For the text-containing cell, return its midpoint in [x, y] coordinate format. 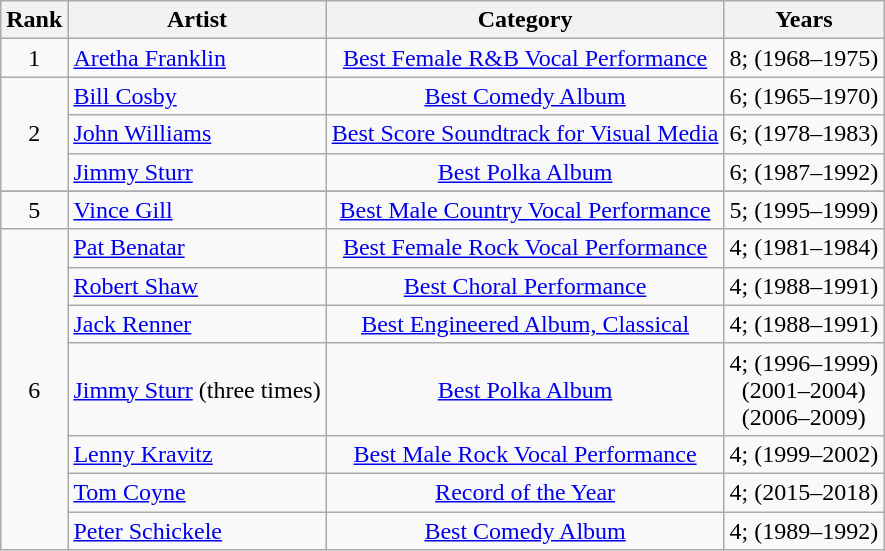
6; (1987–1992) [804, 172]
4; (1981–1984) [804, 248]
4; (1999–2002) [804, 454]
1 [34, 58]
2 [34, 134]
6; (1978–1983) [804, 134]
Lenny Kravitz [197, 454]
Best Female Rock Vocal Performance [525, 248]
Best Score Soundtrack for Visual Media [525, 134]
5; (1995–1999) [804, 210]
6; (1965–1970) [804, 96]
8; (1968–1975) [804, 58]
Best Male Country Vocal Performance [525, 210]
Vince Gill [197, 210]
Robert Shaw [197, 286]
4; (1989–1992) [804, 531]
Category [525, 20]
Best Male Rock Vocal Performance [525, 454]
Peter Schickele [197, 531]
Jimmy Sturr (three times) [197, 389]
Best Choral Performance [525, 286]
4; (2015–2018) [804, 492]
Artist [197, 20]
Bill Cosby [197, 96]
5 [34, 210]
6 [34, 389]
John Williams [197, 134]
Best Female R&B Vocal Performance [525, 58]
Jack Renner [197, 324]
Rank [34, 20]
Record of the Year [525, 492]
Best Engineered Album, Classical [525, 324]
4; (1996–1999) (2001–2004) (2006–2009) [804, 389]
Tom Coyne [197, 492]
Years [804, 20]
Pat Benatar [197, 248]
Jimmy Sturr [197, 172]
Aretha Franklin [197, 58]
